Pinpoint the cell where the given text exists, returning its [X, Y] midpoint coordinate. 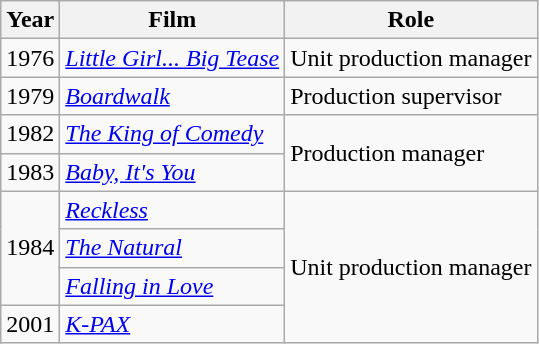
1983 [30, 172]
Falling in Love [172, 286]
Reckless [172, 210]
1976 [30, 58]
Boardwalk [172, 96]
1982 [30, 134]
The Natural [172, 248]
2001 [30, 324]
1979 [30, 96]
Role [411, 20]
Production supervisor [411, 96]
1984 [30, 248]
K-PAX [172, 324]
Baby, It's You [172, 172]
Year [30, 20]
Production manager [411, 153]
The King of Comedy [172, 134]
Little Girl... Big Tease [172, 58]
Film [172, 20]
